From the cell containing the given text, extract its center point as [x, y] coordinate. 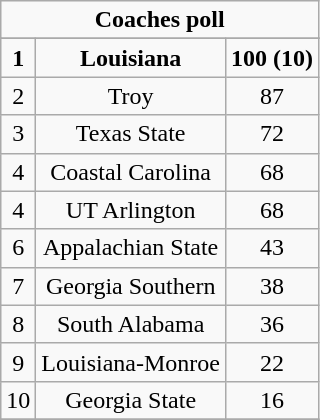
Louisiana [131, 58]
1 [18, 58]
6 [18, 248]
Georgia Southern [131, 286]
Louisiana-Monroe [131, 362]
South Alabama [131, 324]
16 [272, 400]
9 [18, 362]
Texas State [131, 134]
Coaches poll [160, 20]
UT Arlington [131, 210]
2 [18, 96]
Appalachian State [131, 248]
87 [272, 96]
100 (10) [272, 58]
Georgia State [131, 400]
36 [272, 324]
Troy [131, 96]
3 [18, 134]
Coastal Carolina [131, 172]
43 [272, 248]
22 [272, 362]
38 [272, 286]
7 [18, 286]
8 [18, 324]
10 [18, 400]
72 [272, 134]
